Identify which cell holds the provided text, then report its [X, Y] central coordinate. 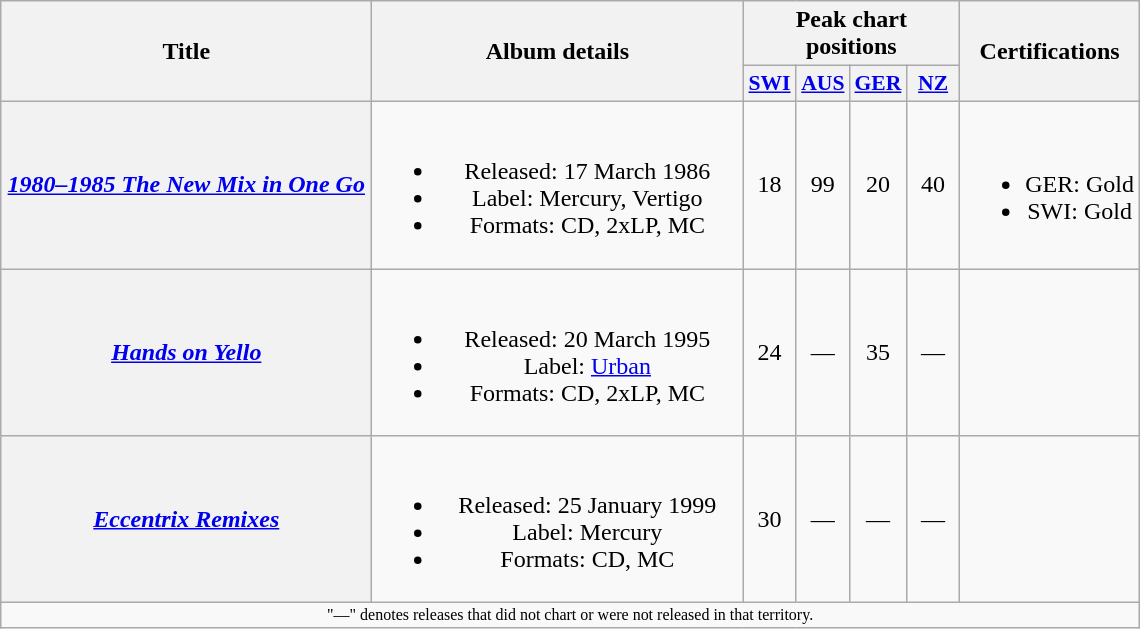
20 [878, 184]
Released: 20 March 1995Label: UrbanFormats: CD, 2xLP, MC [558, 352]
40 [932, 184]
GER [878, 84]
NZ [932, 84]
24 [770, 352]
30 [770, 520]
"—" denotes releases that did not chart or were not released in that territory. [570, 615]
SWI [770, 84]
Eccentrix Remixes [186, 520]
AUS [822, 84]
GER: GoldSWI: Gold [1050, 184]
Released: 17 March 1986Label: Mercury, VertigoFormats: CD, 2xLP, MC [558, 184]
Title [186, 52]
1980–1985 The New Mix in One Go [186, 184]
99 [822, 184]
18 [770, 184]
Released: 25 January 1999Label: MercuryFormats: CD, MC [558, 520]
35 [878, 352]
Certifications [1050, 52]
Peak chart positions [852, 34]
Album details [558, 52]
Hands on Yello [186, 352]
